From the cell containing the given text, extract its center point as [x, y] coordinate. 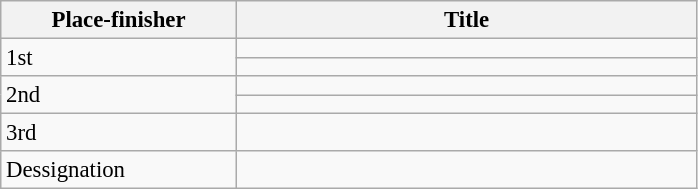
1st [119, 58]
3rd [119, 133]
Place-finisher [119, 20]
Title [466, 20]
Dessignation [119, 170]
2nd [119, 95]
